Capture the cell that displays the provided text and extract its (X, Y) central coordinate. 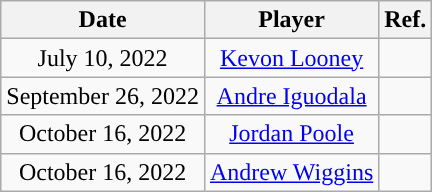
Ref. (406, 20)
Player (291, 20)
Kevon Looney (291, 58)
Jordan Poole (291, 134)
September 26, 2022 (103, 96)
Andrew Wiggins (291, 172)
July 10, 2022 (103, 58)
Date (103, 20)
Andre Iguodala (291, 96)
